For the text-containing cell, return its midpoint in (x, y) coordinate format. 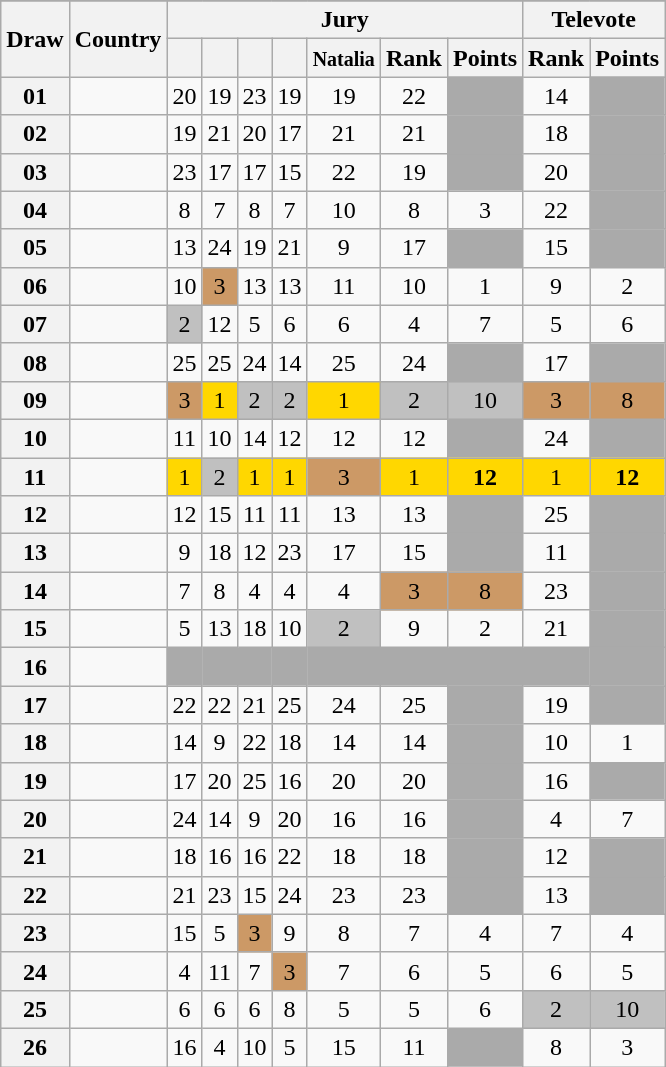
Draw (35, 39)
05 (35, 248)
Country (118, 39)
Jury (345, 20)
03 (35, 172)
Natalia (344, 58)
01 (35, 96)
04 (35, 210)
Televote (594, 20)
06 (35, 286)
09 (35, 400)
07 (35, 324)
08 (35, 362)
26 (35, 1047)
02 (35, 134)
